Output the [x, y] coordinate of the center of the cell containing the given text.  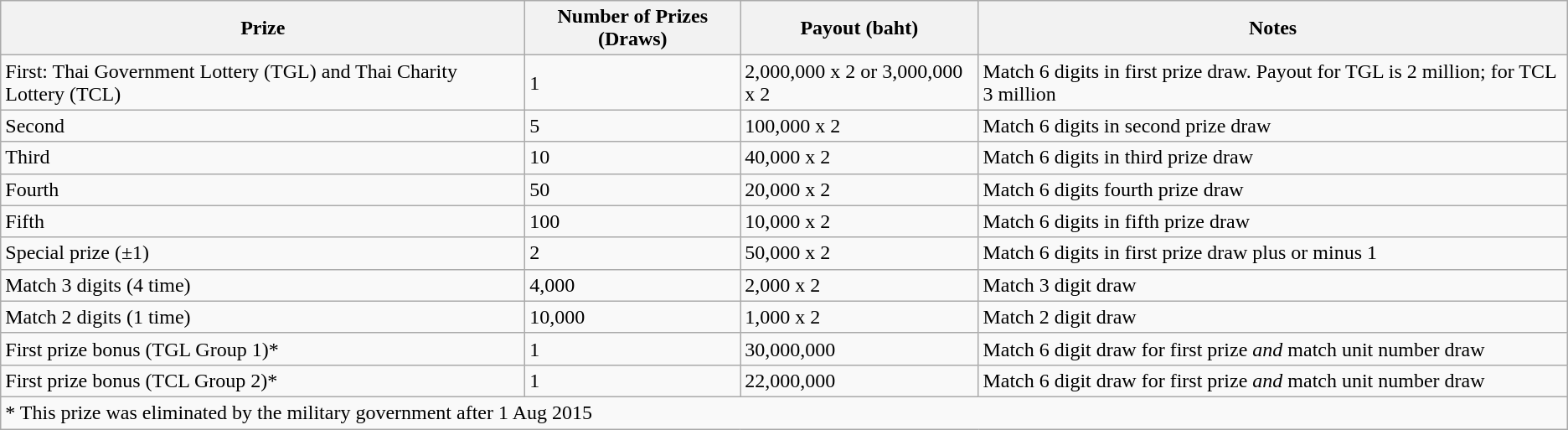
First prize bonus (TCL Group 2)* [263, 381]
10,000 x 2 [859, 221]
Match 6 digits in fifth prize draw [1273, 221]
2,000 x 2 [859, 285]
Payout (baht) [859, 28]
5 [633, 126]
Third [263, 158]
Fourth [263, 189]
Match 6 digits in first prize draw. Payout for TGL is 2 million; for TCL 3 million [1273, 82]
1,000 x 2 [859, 317]
100,000 x 2 [859, 126]
22,000,000 [859, 381]
40,000 x 2 [859, 158]
Second [263, 126]
Match 3 digits (4 time) [263, 285]
Match 2 digit draw [1273, 317]
30,000,000 [859, 349]
50 [633, 189]
First prize bonus (TGL Group 1)* [263, 349]
2 [633, 253]
Number of Prizes (Draws) [633, 28]
Match 6 digits in first prize draw plus or minus 1 [1273, 253]
20,000 x 2 [859, 189]
Match 6 digits in second prize draw [1273, 126]
Notes [1273, 28]
100 [633, 221]
Match 3 digit draw [1273, 285]
Special prize (±1) [263, 253]
First: Thai Government Lottery (TGL) and Thai Charity Lottery (TCL) [263, 82]
Match 6 digits fourth prize draw [1273, 189]
* This prize was eliminated by the military government after 1 Aug 2015 [784, 412]
10,000 [633, 317]
Match 2 digits (1 time) [263, 317]
4,000 [633, 285]
Fifth [263, 221]
50,000 x 2 [859, 253]
Match 6 digits in third prize draw [1273, 158]
Prize [263, 28]
10 [633, 158]
2,000,000 x 2 or 3,000,000 x 2 [859, 82]
